Provide the [x, y] coordinate of the cell's center where the given text is located.  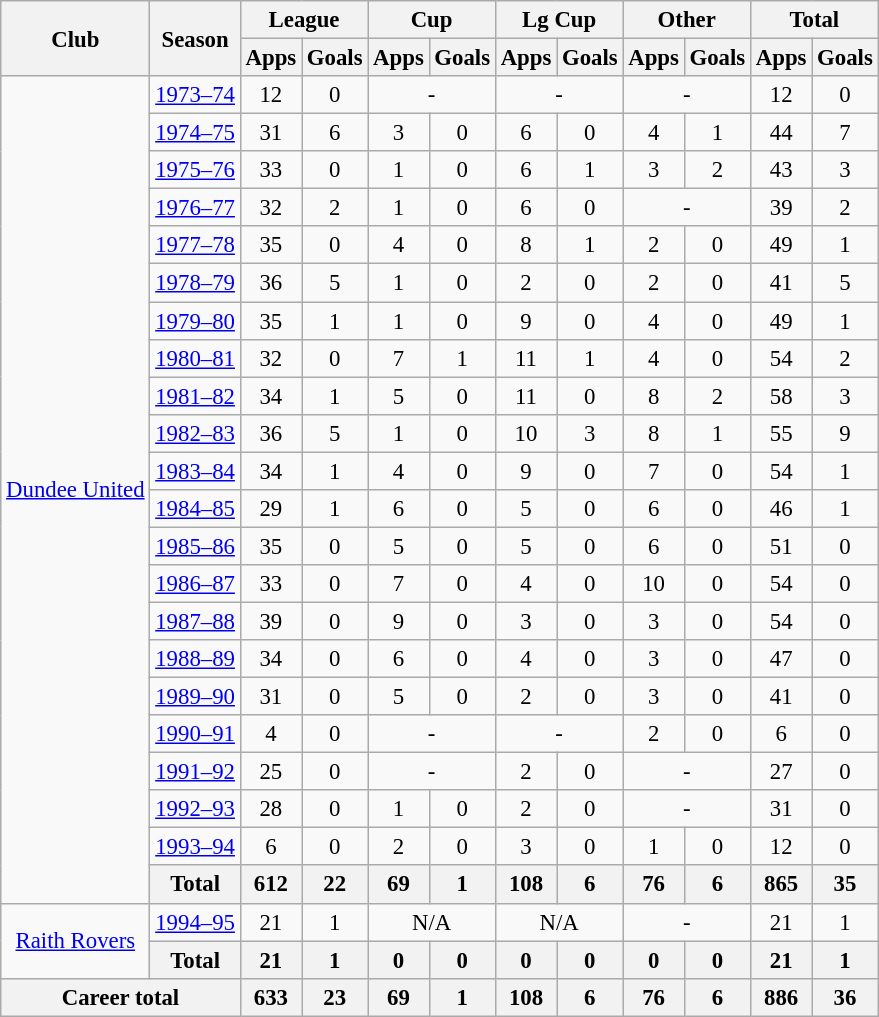
865 [782, 885]
1985–86 [195, 546]
1991–92 [195, 772]
Other [687, 20]
28 [270, 809]
1979–80 [195, 321]
23 [335, 997]
1989–90 [195, 697]
1988–89 [195, 659]
29 [270, 509]
55 [782, 433]
1984–85 [195, 509]
1975–76 [195, 170]
Cup [432, 20]
1982–83 [195, 433]
League [304, 20]
46 [782, 509]
1990–91 [195, 734]
51 [782, 546]
25 [270, 772]
1994–95 [195, 922]
44 [782, 133]
22 [335, 885]
633 [270, 997]
47 [782, 659]
1980–81 [195, 358]
Lg Cup [559, 20]
Club [76, 38]
43 [782, 170]
Raith Rovers [76, 940]
1978–79 [195, 283]
58 [782, 396]
Career total [120, 997]
Season [195, 38]
27 [782, 772]
1992–93 [195, 809]
1974–75 [195, 133]
1987–88 [195, 621]
1983–84 [195, 471]
1986–87 [195, 584]
612 [270, 885]
1993–94 [195, 847]
886 [782, 997]
1977–78 [195, 245]
1981–82 [195, 396]
1973–74 [195, 95]
1976–77 [195, 208]
Dundee United [76, 490]
